Detect which cell encompasses the target text, then output its (X, Y) center coordinate. 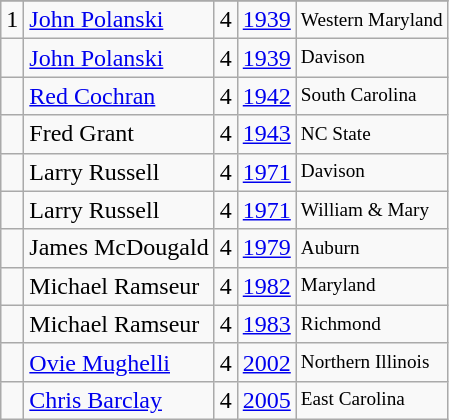
Ovie Mughelli (119, 362)
William & Mary (372, 210)
1983 (266, 324)
1982 (266, 286)
1942 (266, 96)
Auburn (372, 248)
Red Cochran (119, 96)
Western Maryland (372, 20)
1979 (266, 248)
Maryland (372, 286)
1 (12, 20)
2002 (266, 362)
Fred Grant (119, 134)
1943 (266, 134)
NC State (372, 134)
South Carolina (372, 96)
2005 (266, 400)
Northern Illinois (372, 362)
Chris Barclay (119, 400)
East Carolina (372, 400)
James McDougald (119, 248)
Richmond (372, 324)
